Provide the [x, y] coordinate of the cell's center where the given text is located.  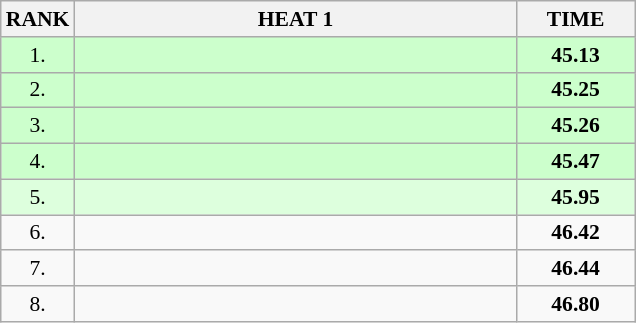
8. [38, 304]
3. [38, 126]
45.13 [576, 55]
2. [38, 90]
HEAT 1 [295, 19]
RANK [38, 19]
7. [38, 269]
46.80 [576, 304]
46.42 [576, 233]
4. [38, 162]
1. [38, 55]
45.47 [576, 162]
TIME [576, 19]
45.26 [576, 126]
6. [38, 233]
5. [38, 197]
45.95 [576, 197]
45.25 [576, 90]
46.44 [576, 269]
